For the text-containing cell, return its midpoint in [x, y] coordinate format. 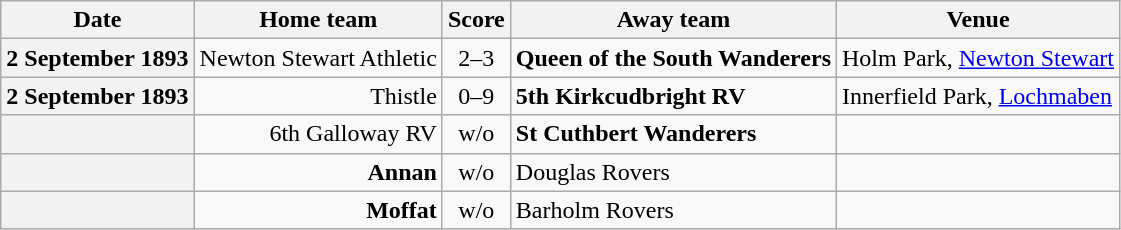
Queen of the South Wanderers [673, 58]
Score [476, 20]
St Cuthbert Wanderers [673, 134]
Newton Stewart Athletic [318, 58]
Annan [318, 172]
Moffat [318, 210]
6th Galloway RV [318, 134]
Douglas Rovers [673, 172]
Thistle [318, 96]
Away team [673, 20]
5th Kirkcudbright RV [673, 96]
Home team [318, 20]
Venue [978, 20]
Date [98, 20]
2–3 [476, 58]
0–9 [476, 96]
Barholm Rovers [673, 210]
Holm Park, Newton Stewart [978, 58]
Innerfield Park, Lochmaben [978, 96]
